Search for the cell housing the specified text and yield its [x, y] center coordinate. 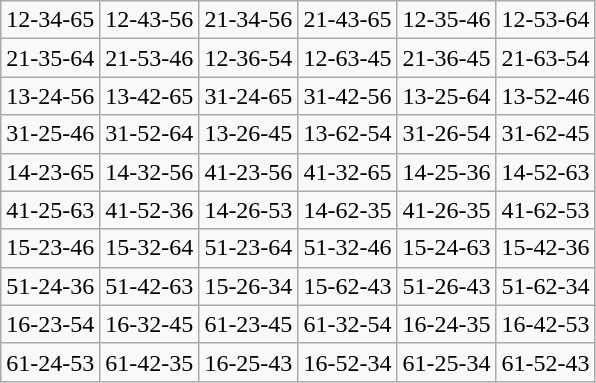
51-23-64 [248, 248]
41-32-65 [348, 172]
51-24-36 [50, 286]
61-25-34 [446, 362]
14-62-35 [348, 210]
21-36-45 [446, 58]
13-24-56 [50, 96]
61-32-54 [348, 324]
15-24-63 [446, 248]
14-32-56 [150, 172]
16-52-34 [348, 362]
15-23-46 [50, 248]
31-24-65 [248, 96]
13-42-65 [150, 96]
21-43-65 [348, 20]
12-36-54 [248, 58]
21-53-46 [150, 58]
61-52-43 [546, 362]
31-26-54 [446, 134]
15-26-34 [248, 286]
16-25-43 [248, 362]
14-25-36 [446, 172]
61-42-35 [150, 362]
14-26-53 [248, 210]
41-62-53 [546, 210]
13-26-45 [248, 134]
16-24-35 [446, 324]
14-52-63 [546, 172]
31-25-46 [50, 134]
61-24-53 [50, 362]
51-42-63 [150, 286]
12-53-64 [546, 20]
61-23-45 [248, 324]
15-62-43 [348, 286]
41-25-63 [50, 210]
31-62-45 [546, 134]
13-25-64 [446, 96]
21-35-64 [50, 58]
51-32-46 [348, 248]
12-34-65 [50, 20]
21-63-54 [546, 58]
12-35-46 [446, 20]
51-26-43 [446, 286]
41-52-36 [150, 210]
16-42-53 [546, 324]
13-62-54 [348, 134]
15-42-36 [546, 248]
41-26-35 [446, 210]
16-23-54 [50, 324]
51-62-34 [546, 286]
31-52-64 [150, 134]
41-23-56 [248, 172]
12-43-56 [150, 20]
14-23-65 [50, 172]
21-34-56 [248, 20]
13-52-46 [546, 96]
12-63-45 [348, 58]
15-32-64 [150, 248]
16-32-45 [150, 324]
31-42-56 [348, 96]
